Identify which cell holds the provided text, then report its [x, y] central coordinate. 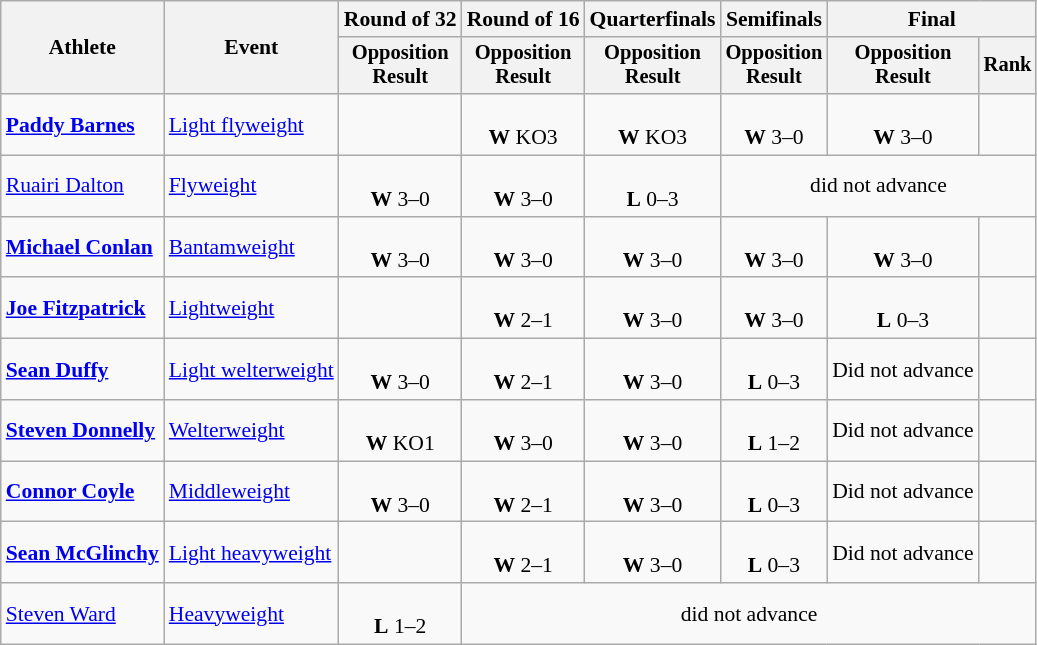
Final [932, 19]
Rank [1008, 66]
Joe Fitzpatrick [82, 308]
W KO1 [400, 430]
Light heavyweight [252, 552]
Welterweight [252, 430]
Light flyweight [252, 124]
Lightweight [252, 308]
Flyweight [252, 186]
Connor Coyle [82, 492]
Semifinals [774, 19]
Sean Duffy [82, 370]
Steven Ward [82, 614]
Round of 32 [400, 19]
Steven Donnelly [82, 430]
Quarterfinals [653, 19]
Sean McGlinchy [82, 552]
Michael Conlan [82, 248]
Bantamweight [252, 248]
Event [252, 48]
Paddy Barnes [82, 124]
Athlete [82, 48]
Light welterweight [252, 370]
Middleweight [252, 492]
Heavyweight [252, 614]
Round of 16 [524, 19]
Ruairi Dalton [82, 186]
